Return the [X, Y] coordinate for the center point of the cell that contains the specified text.  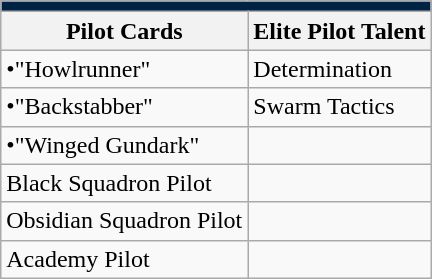
•"Backstabber" [124, 107]
•"Howlrunner" [124, 69]
Black Squadron Pilot [124, 183]
Obsidian Squadron Pilot [124, 221]
Pilot Cards [124, 31]
Elite Pilot Talent [340, 31]
Academy Pilot [124, 259]
Swarm Tactics [340, 107]
Determination [340, 69]
•"Winged Gundark" [124, 145]
